Scan for the cell matching the given text and deliver its (X, Y) coordinate at center. 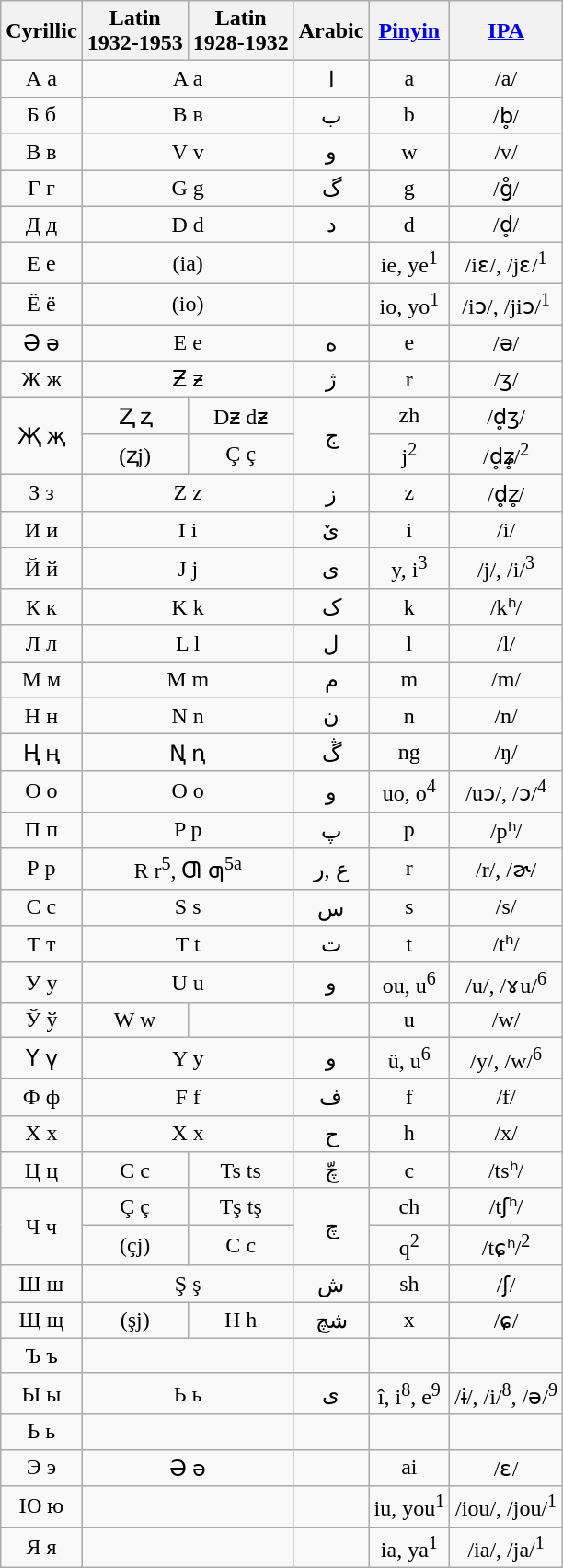
ü, u6 (409, 1058)
Ы ы (41, 1393)
N n (188, 716)
Җ җ (41, 436)
a (409, 79)
U u (188, 983)
/ә/ (506, 343)
s (409, 907)
ژ (331, 379)
A a (188, 79)
/v/ (506, 152)
Ю ю (41, 1507)
ch (409, 1206)
g (409, 188)
/kʰ/ (506, 607)
/d̥ʒ/ (506, 416)
/iɛ/, /jɛ/1 (506, 263)
c (409, 1170)
/g̊/ (506, 188)
Ф ф (41, 1097)
س (331, 907)
ou, u6 (409, 983)
د (331, 225)
Н н (41, 716)
/a/ (506, 79)
y, i3 (409, 569)
/u/, /ɤu/6 (506, 983)
Ч ч (41, 1227)
(ⱬj) (134, 455)
q2 (409, 1246)
Ƶ ƶ (188, 379)
Cyrillic (41, 31)
/iou/, /jou/1 (506, 1507)
iu, you1 (409, 1507)
ب (331, 115)
Й й (41, 569)
Y y (188, 1058)
Ё ё (41, 304)
zh (409, 416)
i (409, 530)
Ш ш (41, 1284)
/d̥ʑ̥/2 (506, 455)
ع ,ر (331, 869)
h (409, 1134)
X x (188, 1134)
î, i8, e9 (409, 1393)
/iɔ/, /jiɔ/1 (506, 304)
B в (188, 115)
K k (188, 607)
/tʰ/ (506, 944)
w (409, 152)
j2 (409, 455)
z (409, 493)
Arabic (331, 31)
شچ (331, 1320)
/d̥/ (506, 225)
ح (331, 1134)
ف (331, 1097)
u (409, 1020)
ن (331, 716)
m (409, 680)
Ж ж (41, 379)
/ʒ/ (506, 379)
Ъ ъ (41, 1355)
ج (331, 436)
S s (188, 907)
Dƶ dƶ (241, 416)
З з (41, 493)
/b̥/ (506, 115)
م (331, 680)
(çj) (134, 1246)
Ə ə (188, 1468)
А а (41, 79)
Л л (41, 643)
Latin1932-1953 (134, 31)
ie, ye1 (409, 263)
/tʃʰ/ (506, 1206)
Ꞑ ꞑ (188, 753)
/uɔ/, /ɔ/4 (506, 791)
С с (41, 907)
/s/ (506, 907)
/d̥z̥/ (506, 493)
x (409, 1320)
Ң ң (41, 753)
io, yo1 (409, 304)
/ʃ/ (506, 1284)
L l (188, 643)
/x/ (506, 1134)
G g (188, 188)
H h (241, 1320)
(io) (188, 304)
V v (188, 152)
ه (331, 343)
Tş tş (241, 1206)
ک (331, 607)
I i (188, 530)
ا (331, 79)
R r5, Ƣ ƣ5а (188, 869)
P p (188, 830)
/n/ (506, 716)
/ɕ/ (506, 1320)
uo, o4 (409, 791)
ia, ya1 (409, 1548)
Ў ў (41, 1020)
Х х (41, 1134)
/ia/, /ja/1 (506, 1548)
J j (188, 569)
/ɨ/, /i/8, /ə/9 (506, 1393)
t (409, 944)
К к (41, 607)
/tɕʰ/2 (506, 1246)
Д д (41, 225)
ل (331, 643)
(şj) (134, 1320)
n (409, 716)
/f/ (506, 1097)
/i/ (506, 530)
Ts ts (241, 1170)
d (409, 225)
b (409, 115)
e (409, 343)
/y/, /w/6 (506, 1058)
/ŋ/ (506, 753)
/ɛ/ (506, 1468)
/w/ (506, 1020)
F f (188, 1097)
W w (134, 1020)
p (409, 830)
Ş ş (188, 1284)
k (409, 607)
Е е (41, 263)
Г г (41, 188)
ng (409, 753)
Latin1928-1932 (241, 31)
l (409, 643)
f (409, 1097)
(ia) (188, 263)
ai (409, 1468)
Ц ц (41, 1170)
У у (41, 983)
/pʰ/ (506, 830)
D d (188, 225)
چّ (331, 1170)
О о (41, 791)
Р р (41, 869)
И и (41, 530)
Б б (41, 115)
/l/ (506, 643)
ێ (331, 530)
ز (331, 493)
/tsʰ/ (506, 1170)
O o (188, 791)
Э э (41, 1468)
Щ щ (41, 1320)
П п (41, 830)
M m (188, 680)
Pinyin (409, 31)
/r/, /ɚ/ (506, 869)
/m/ (506, 680)
IPA (506, 31)
Т т (41, 944)
Я я (41, 1548)
پ (331, 830)
sh (409, 1284)
ش (331, 1284)
T t (188, 944)
В в (41, 152)
М м (41, 680)
ت (331, 944)
/j/, /i/3 (506, 569)
ڴ (331, 753)
Ә ә (41, 343)
E e (188, 343)
Z z (188, 493)
Ⱬ ⱬ (134, 416)
چ (331, 1227)
Ү ү (41, 1058)
گ (331, 188)
